Detect which cell encompasses the target text, then output its (x, y) center coordinate. 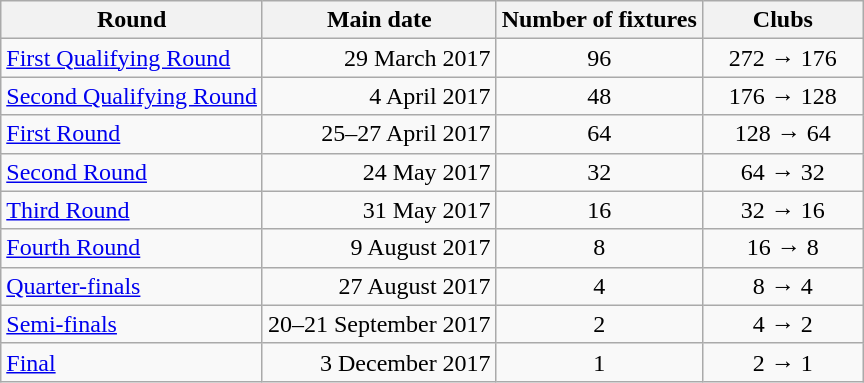
1 (599, 362)
24 May 2017 (379, 172)
Semi-finals (132, 324)
272 → 176 (782, 58)
3 December 2017 (379, 362)
2 (599, 324)
64 → 32 (782, 172)
4 (599, 286)
20–21 September 2017 (379, 324)
Third Round (132, 210)
Second Round (132, 172)
96 (599, 58)
Clubs (782, 20)
8 (599, 248)
25–27 April 2017 (379, 134)
48 (599, 96)
Number of fixtures (599, 20)
9 August 2017 (379, 248)
First Round (132, 134)
8 → 4 (782, 286)
4 April 2017 (379, 96)
32 → 16 (782, 210)
2 → 1 (782, 362)
Final (132, 362)
29 March 2017 (379, 58)
31 May 2017 (379, 210)
Second Qualifying Round (132, 96)
64 (599, 134)
Round (132, 20)
4 → 2 (782, 324)
Fourth Round (132, 248)
27 August 2017 (379, 286)
32 (599, 172)
First Qualifying Round (132, 58)
16 → 8 (782, 248)
16 (599, 210)
Main date (379, 20)
176 → 128 (782, 96)
Quarter-finals (132, 286)
128 → 64 (782, 134)
